Capture the cell that displays the provided text and extract its [X, Y] central coordinate. 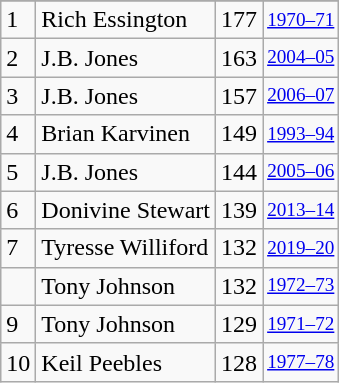
Rich Essington [126, 20]
139 [240, 210]
Donivine Stewart [126, 210]
2019–20 [301, 248]
6 [18, 210]
1 [18, 20]
2013–14 [301, 210]
2 [18, 58]
4 [18, 134]
Brian Karvinen [126, 134]
1993–94 [301, 134]
2006–07 [301, 96]
144 [240, 172]
149 [240, 134]
157 [240, 96]
Tyresse Williford [126, 248]
1977–78 [301, 362]
2005–06 [301, 172]
9 [18, 324]
163 [240, 58]
5 [18, 172]
10 [18, 362]
128 [240, 362]
3 [18, 96]
Keil Peebles [126, 362]
2004–05 [301, 58]
1972–73 [301, 286]
7 [18, 248]
129 [240, 324]
1970–71 [301, 20]
177 [240, 20]
1971–72 [301, 324]
